Identify which cell holds the provided text, then report its [x, y] central coordinate. 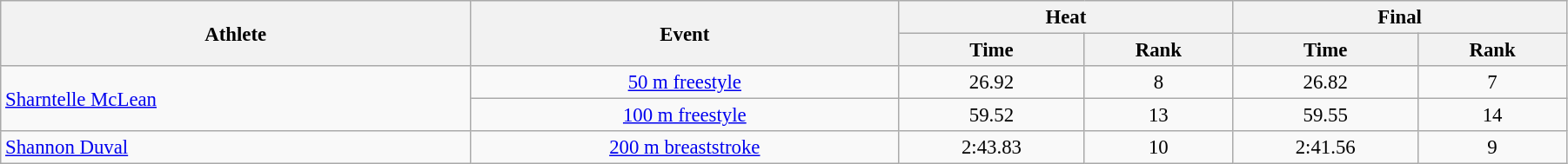
10 [1159, 148]
Shannon Duval [236, 148]
26.92 [992, 82]
Sharntelle McLean [236, 99]
59.55 [1326, 115]
7 [1493, 82]
26.82 [1326, 82]
14 [1493, 115]
50 m freestyle [685, 82]
9 [1493, 148]
59.52 [992, 115]
100 m freestyle [685, 115]
8 [1159, 82]
Final [1400, 17]
200 m breaststroke [685, 148]
2:41.56 [1326, 148]
2:43.83 [992, 148]
Event [685, 33]
Athlete [236, 33]
Heat [1066, 17]
13 [1159, 115]
